Identify which cell holds the provided text, then report its (x, y) central coordinate. 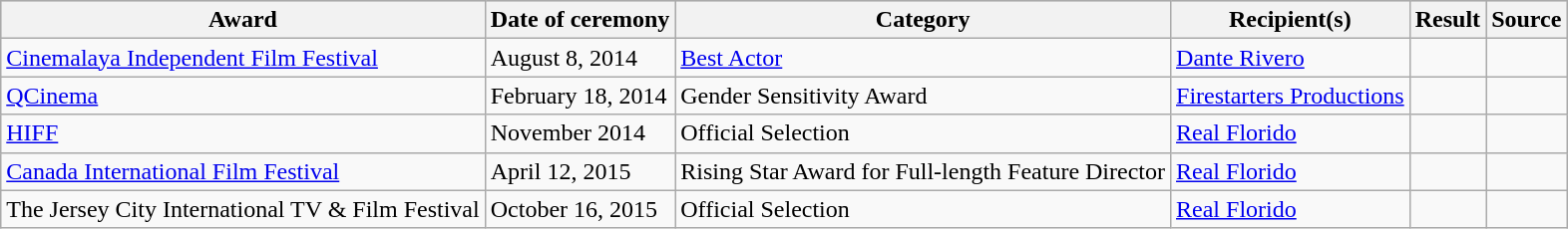
Source (1526, 20)
Category (924, 20)
October 16, 2015 (581, 209)
Gender Sensitivity Award (924, 96)
February 18, 2014 (581, 96)
Result (1447, 20)
Date of ceremony (581, 20)
Canada International Film Festival (243, 171)
HIFF (243, 133)
Award (243, 20)
Cinemalaya Independent Film Festival (243, 58)
QCinema (243, 96)
Recipient(s) (1291, 20)
Firestarters Productions (1291, 96)
August 8, 2014 (581, 58)
Dante Rivero (1291, 58)
Best Actor (924, 58)
November 2014 (581, 133)
Rising Star Award for Full-length Feature Director (924, 171)
April 12, 2015 (581, 171)
The Jersey City International TV & Film Festival (243, 209)
